Determine the [x, y] coordinate at the center of the cell enclosing the given text.  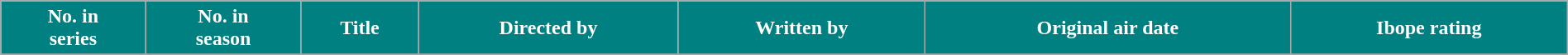
No. inseries [73, 28]
No. inseason [223, 28]
Written by [801, 28]
Title [360, 28]
Directed by [548, 28]
Ibope rating [1429, 28]
Original air date [1107, 28]
